Detect which cell encompasses the target text, then output its (X, Y) center coordinate. 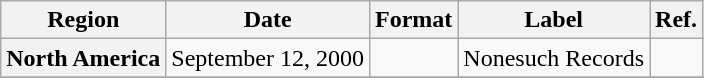
Label (554, 20)
Region (84, 20)
September 12, 2000 (268, 58)
Date (268, 20)
North America (84, 58)
Ref. (676, 20)
Format (413, 20)
Nonesuch Records (554, 58)
